Scan for the cell matching the given text and deliver its (x, y) coordinate at center. 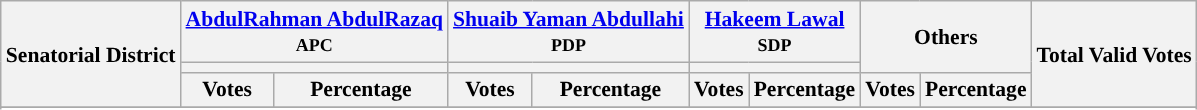
Total Valid Votes (1114, 54)
AbdulRahman AbdulRazaqAPC (314, 32)
Senatorial District (91, 54)
Others (946, 36)
Shuaib Yaman AbdullahiPDP (568, 32)
Hakeem LawalSDP (774, 32)
